Return the (x, y) coordinate for the center point of the cell that contains the specified text.  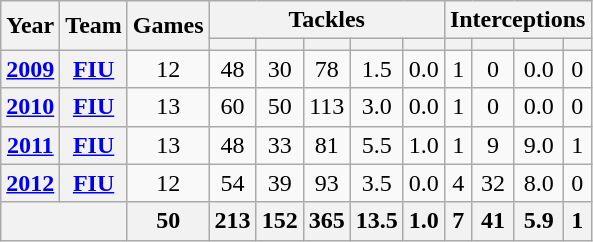
8.0 (538, 183)
3.5 (376, 183)
9.0 (538, 145)
54 (232, 183)
2012 (30, 183)
2011 (30, 145)
152 (280, 221)
Team (94, 26)
Tackles (326, 20)
60 (232, 107)
1.5 (376, 69)
365 (326, 221)
113 (326, 107)
39 (280, 183)
81 (326, 145)
5.9 (538, 221)
Games (168, 26)
3.0 (376, 107)
213 (232, 221)
Year (30, 26)
Interceptions (518, 20)
5.5 (376, 145)
13.5 (376, 221)
41 (493, 221)
7 (458, 221)
2009 (30, 69)
9 (493, 145)
4 (458, 183)
93 (326, 183)
30 (280, 69)
78 (326, 69)
32 (493, 183)
33 (280, 145)
2010 (30, 107)
